Determine the [X, Y] coordinate at the center of the cell enclosing the given text.  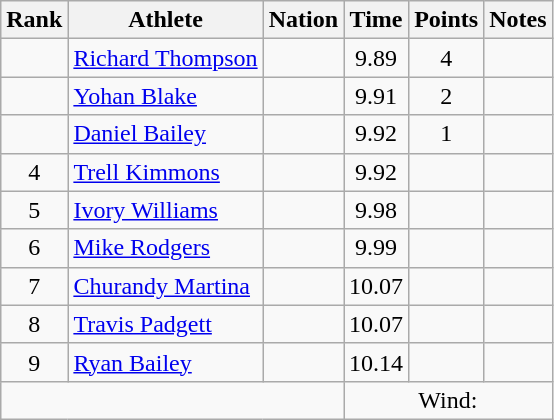
Travis Padgett [166, 324]
6 [34, 248]
9.89 [376, 58]
Mike Rodgers [166, 248]
Trell Kimmons [166, 172]
1 [446, 134]
9.99 [376, 248]
9.98 [376, 210]
9 [34, 362]
Yohan Blake [166, 96]
Time [376, 20]
2 [446, 96]
Points [446, 20]
Rank [34, 20]
Daniel Bailey [166, 134]
Wind: [448, 400]
5 [34, 210]
8 [34, 324]
Churandy Martina [166, 286]
Richard Thompson [166, 58]
Ivory Williams [166, 210]
Nation [303, 20]
Athlete [166, 20]
Notes [518, 20]
10.14 [376, 362]
7 [34, 286]
9.91 [376, 96]
Ryan Bailey [166, 362]
